Pinpoint the cell where the given text exists, returning its (X, Y) midpoint coordinate. 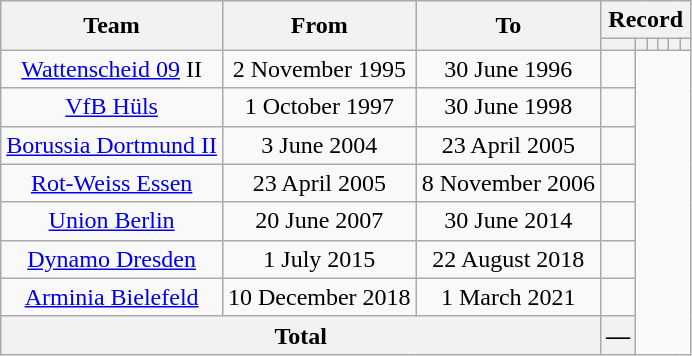
Rot-Weiss Essen (112, 183)
30 June 1998 (508, 107)
Record (645, 20)
From (319, 26)
Dynamo Dresden (112, 259)
Wattenscheid 09 II (112, 69)
Borussia Dortmund II (112, 145)
1 March 2021 (508, 297)
Union Berlin (112, 221)
22 August 2018 (508, 259)
10 December 2018 (319, 297)
To (508, 26)
3 June 2004 (319, 145)
Team (112, 26)
VfB Hüls (112, 107)
Arminia Bielefeld (112, 297)
— (618, 335)
20 June 2007 (319, 221)
2 November 1995 (319, 69)
30 June 1996 (508, 69)
1 October 1997 (319, 107)
1 July 2015 (319, 259)
30 June 2014 (508, 221)
Total (301, 335)
8 November 2006 (508, 183)
